Locate the cell with the specified text and output its (x, y) center coordinate. 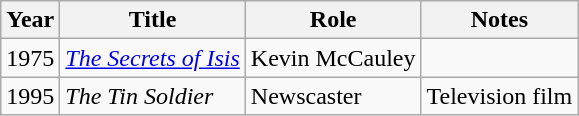
Notes (500, 20)
Newscaster (333, 96)
Title (152, 20)
Kevin McCauley (333, 58)
The Secrets of Isis (152, 58)
Television film (500, 96)
1975 (30, 58)
The Tin Soldier (152, 96)
Role (333, 20)
Year (30, 20)
1995 (30, 96)
